Capture the cell that displays the provided text and extract its (X, Y) central coordinate. 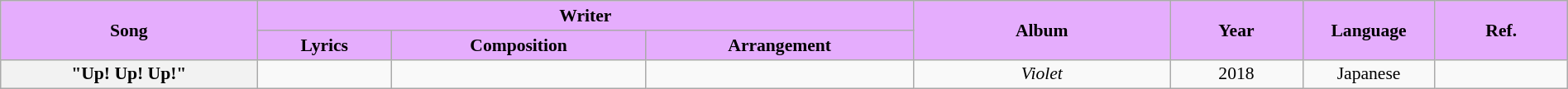
Year (1236, 30)
Lyrics (324, 44)
Song (129, 30)
Writer (586, 16)
Album (1042, 30)
Arrangement (780, 44)
"Up! Up! Up!" (129, 74)
Ref. (1501, 30)
Violet (1042, 74)
2018 (1236, 74)
Composition (519, 44)
Japanese (1369, 74)
Language (1369, 30)
